Output the (X, Y) coordinate of the center of the cell containing the given text.  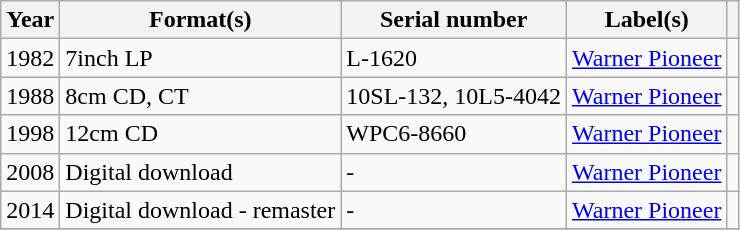
12cm CD (200, 134)
WPC6-8660 (454, 134)
2014 (30, 210)
Digital download - remaster (200, 210)
Label(s) (647, 20)
7inch LP (200, 58)
1982 (30, 58)
10SL-132, 10L5-4042 (454, 96)
Format(s) (200, 20)
L-1620 (454, 58)
Year (30, 20)
8cm CD, CT (200, 96)
1998 (30, 134)
Digital download (200, 172)
Serial number (454, 20)
2008 (30, 172)
1988 (30, 96)
